Capture the cell that displays the provided text and extract its (x, y) central coordinate. 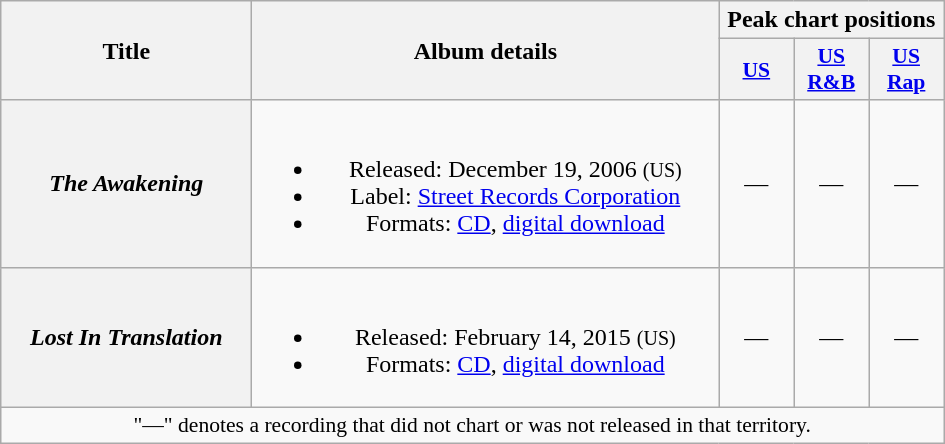
Peak chart positions (832, 20)
"—" denotes a recording that did not chart or was not released in that territory. (472, 425)
Lost In Translation (126, 337)
Released: February 14, 2015 (US)Formats: CD, digital download (486, 337)
Title (126, 50)
USRap (906, 70)
US (756, 70)
The Awakening (126, 184)
US R&B (832, 70)
Album details (486, 50)
Released: December 19, 2006 (US)Label: Street Records CorporationFormats: CD, digital download (486, 184)
